For the text-containing cell, return its midpoint in (x, y) coordinate format. 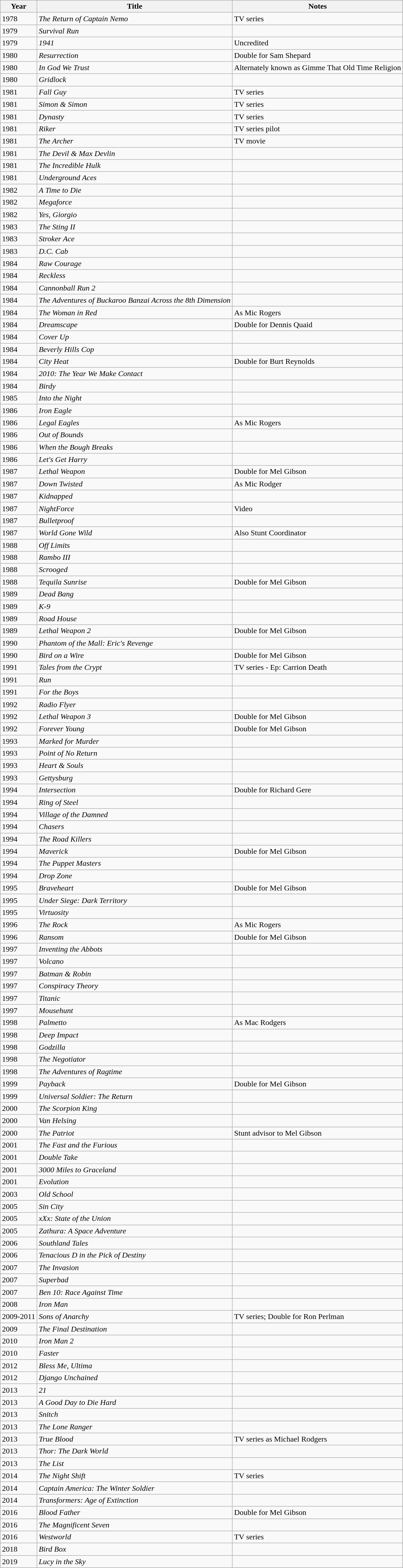
TV series - Ep: Carrion Death (317, 668)
Notes (317, 6)
A Time to Die (134, 190)
Radio Flyer (134, 704)
Marked for Murder (134, 741)
Stroker Ace (134, 239)
The List (134, 1463)
Payback (134, 1084)
Gettysburg (134, 778)
Dead Bang (134, 594)
The Negotiator (134, 1059)
Birdy (134, 386)
Kidnapped (134, 496)
Title (134, 6)
Tenacious D in the Pick of Destiny (134, 1255)
Legal Eagles (134, 423)
Thor: The Dark World (134, 1451)
The Scorpion King (134, 1108)
Snitch (134, 1415)
Point of No Return (134, 753)
The Devil & Max Devlin (134, 153)
Bird Box (134, 1549)
xXx: State of the Union (134, 1219)
Iron Man (134, 1304)
Survival Run (134, 31)
2009-2011 (19, 1316)
Resurrection (134, 55)
Yes, Giorgio (134, 215)
Inventing the Abbots (134, 949)
Megaforce (134, 202)
Double for Sam Shepard (317, 55)
2010: The Year We Make Contact (134, 374)
The Incredible Hulk (134, 166)
Virtuosity (134, 912)
Underground Aces (134, 178)
Lethal Weapon 2 (134, 631)
Tales from the Crypt (134, 668)
Stunt advisor to Mel Gibson (317, 1133)
Zathura: A Space Adventure (134, 1231)
Lethal Weapon 3 (134, 716)
The Archer (134, 141)
The Sting II (134, 227)
1941 (134, 43)
True Blood (134, 1439)
Dreamscape (134, 325)
City Heat (134, 362)
Run (134, 680)
Captain America: The Winter Soldier (134, 1488)
Scrooged (134, 570)
As Mic Rodger (317, 484)
Rambo III (134, 558)
Dynasty (134, 116)
Bird on a Wire (134, 655)
Village of the Damned (134, 815)
The Final Destination (134, 1329)
Road House (134, 619)
The Rock (134, 925)
Evolution (134, 1182)
2003 (19, 1194)
Mousehunt (134, 1010)
Titanic (134, 998)
Bulletproof (134, 521)
Year (19, 6)
Lethal Weapon (134, 472)
Cover Up (134, 337)
The Patriot (134, 1133)
Under Siege: Dark Territory (134, 900)
Heart & Souls (134, 766)
K-9 (134, 606)
Riker (134, 129)
Alternately known as Gimme That Old Time Religion (317, 68)
Lucy in the Sky (134, 1562)
The Invasion (134, 1268)
Blood Father (134, 1512)
Palmetto (134, 1023)
Ransom (134, 937)
Transformers: Age of Extinction (134, 1500)
D.C. Cab (134, 251)
The Woman in Red (134, 312)
2009 (19, 1329)
Old School (134, 1194)
Iron Eagle (134, 410)
Maverick (134, 851)
Raw Courage (134, 263)
Off Limits (134, 545)
Faster (134, 1353)
Superbad (134, 1280)
TV series pilot (317, 129)
Godzilla (134, 1047)
Ring of Steel (134, 802)
Forever Young (134, 729)
Universal Soldier: The Return (134, 1096)
The Road Killers (134, 839)
Beverly Hills Cop (134, 349)
1985 (19, 398)
For the Boys (134, 692)
Tequila Sunrise (134, 582)
Video (317, 508)
Reckless (134, 276)
Phantom of the Mall: Eric's Revenge (134, 643)
Double for Dennis Quaid (317, 325)
3000 Miles to Graceland (134, 1170)
Bless Me, Ultima (134, 1366)
A Good Day to Die Hard (134, 1402)
Also Stunt Coordinator (317, 533)
World Gone Wild (134, 533)
Westworld (134, 1537)
Django Unchained (134, 1378)
Ben 10: Race Against Time (134, 1292)
NightForce (134, 508)
Van Helsing (134, 1121)
Fall Guy (134, 92)
Double Take (134, 1158)
The Night Shift (134, 1476)
Simon & Simon (134, 104)
2018 (19, 1549)
Sin City (134, 1206)
Volcano (134, 962)
TV series; Double for Ron Perlman (317, 1316)
Into the Night (134, 398)
21 (134, 1390)
When the Bough Breaks (134, 447)
Southland Tales (134, 1243)
Batman & Robin (134, 974)
Uncredited (317, 43)
TV series as Michael Rodgers (317, 1439)
Drop Zone (134, 876)
Double for Burt Reynolds (317, 362)
The Magnificent Seven (134, 1525)
2019 (19, 1562)
The Return of Captain Nemo (134, 19)
Out of Bounds (134, 435)
The Puppet Masters (134, 863)
Down Twisted (134, 484)
Conspiracy Theory (134, 986)
Braveheart (134, 888)
Gridlock (134, 80)
Iron Man 2 (134, 1341)
Deep Impact (134, 1035)
As Mac Rodgers (317, 1023)
TV movie (317, 141)
Intersection (134, 790)
Let's Get Harry (134, 459)
The Adventures of Ragtime (134, 1072)
Sons of Anarchy (134, 1316)
Chasers (134, 827)
The Lone Ranger (134, 1427)
Double for Richard Gere (317, 790)
1978 (19, 19)
The Fast and the Furious (134, 1145)
The Adventures of Buckaroo Banzai Across the 8th Dimension (134, 300)
In God We Trust (134, 68)
Cannonball Run 2 (134, 288)
2008 (19, 1304)
